Identify which cell holds the provided text, then report its [x, y] central coordinate. 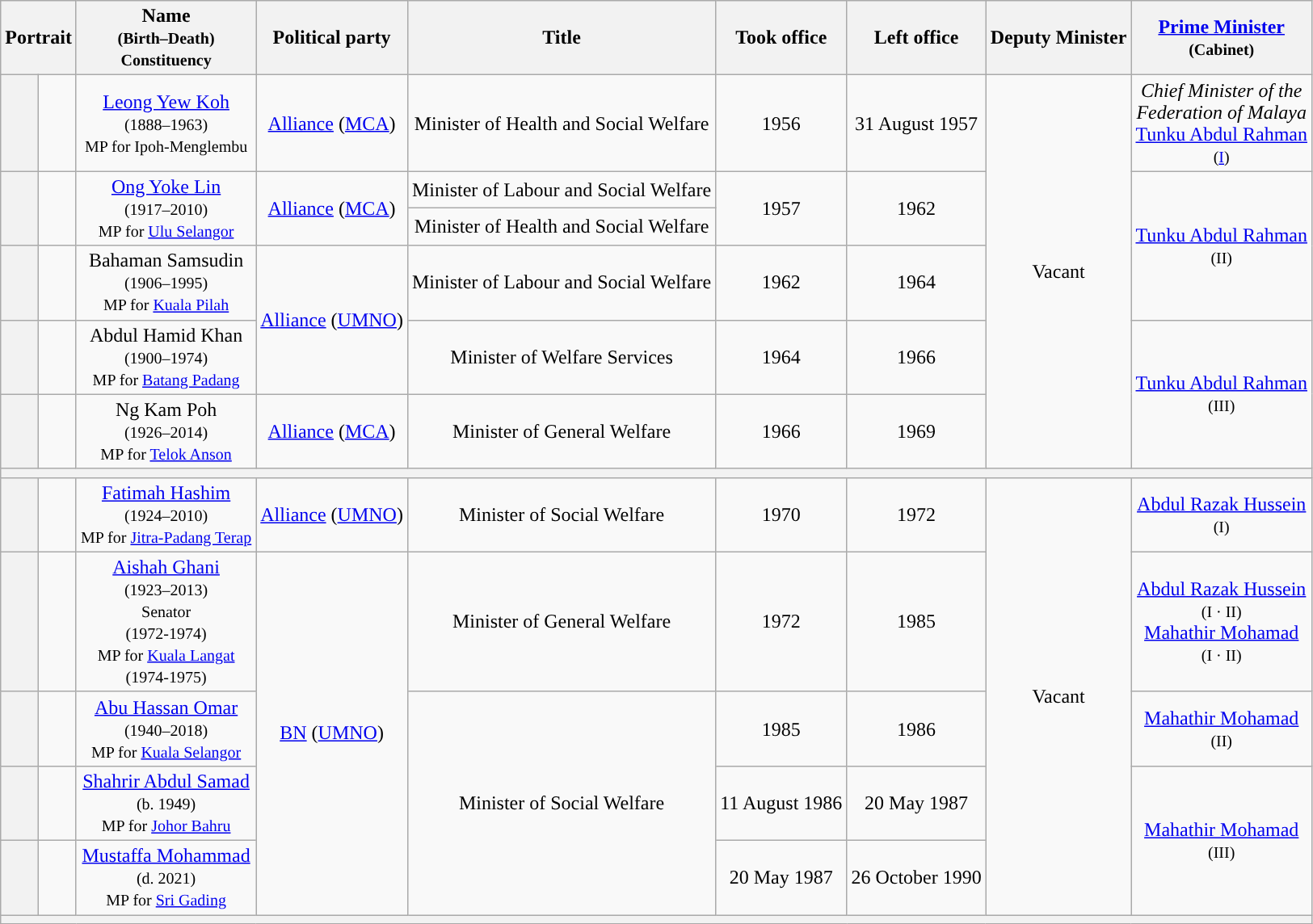
Deputy Minister [1058, 38]
Mahathir Mohamad(II) [1222, 729]
Mustaffa Mohammad(d. 2021)MP for Sri Gading [166, 877]
1969 [916, 431]
Minister of Welfare Services [561, 357]
Leong Yew Koh(1888–1963)MP for Ipoh-Menglembu [166, 123]
Abdul Razak Hussein(I) [1222, 514]
Name(Birth–Death)Constituency [166, 38]
Ng Kam Poh (1926–2014)MP for Telok Anson [166, 431]
Abdul Razak Hussein(I · II)Mahathir Mohamad(I · II) [1222, 622]
Abdul Hamid Khan (1900–1974)MP for Batang Padang [166, 357]
26 October 1990 [916, 877]
Tunku Abdul Rahman(III) [1222, 394]
Aishah Ghani(1923–2013)Senator(1972-1974)MP for Kuala Langat(1974-1975) [166, 622]
Fatimah Hashim(1924–2010)MP for Jitra-Padang Terap [166, 514]
Prime Minister(Cabinet) [1222, 38]
Ong Yoke Lin(1917–2010)MP for Ulu Selangor [166, 208]
1956 [781, 123]
Tunku Abdul Rahman(II) [1222, 246]
Bahaman Samsudin (1906–1995)MP for Kuala Pilah [166, 283]
BN (UMNO) [332, 733]
Title [561, 38]
1970 [781, 514]
1986 [916, 729]
Portrait [39, 38]
Left office [916, 38]
Political party [332, 38]
Abu Hassan Omar(1940–2018)MP for Kuala Selangor [166, 729]
Mahathir Mohamad(III) [1222, 840]
Took office [781, 38]
Chief Minister of the Federation of MalayaTunku Abdul Rahman(I) [1222, 123]
1957 [781, 208]
11 August 1986 [781, 803]
31 August 1957 [916, 123]
Shahrir Abdul Samad(b. 1949)MP for Johor Bahru [166, 803]
